For the text-containing cell, return its midpoint in (X, Y) coordinate format. 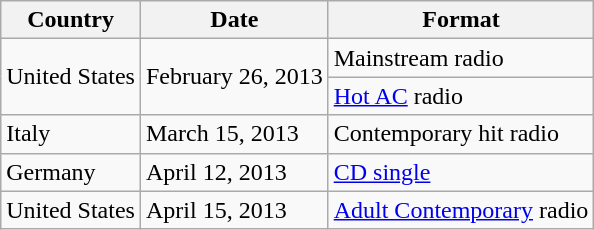
Italy (71, 134)
CD single (461, 172)
Adult Contemporary radio (461, 210)
February 26, 2013 (234, 77)
Hot AC radio (461, 96)
Mainstream radio (461, 58)
Format (461, 20)
Country (71, 20)
Date (234, 20)
Contemporary hit radio (461, 134)
April 12, 2013 (234, 172)
March 15, 2013 (234, 134)
Germany (71, 172)
April 15, 2013 (234, 210)
